Provide the (X, Y) coordinate of the cell's center where the given text is located.  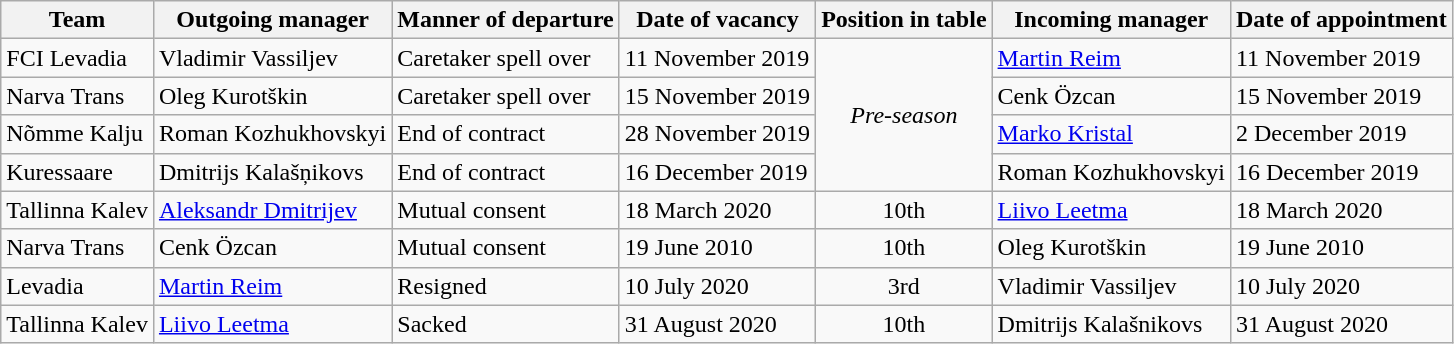
Manner of departure (506, 20)
Resigned (506, 286)
Nõmme Kalju (78, 134)
Kuressaare (78, 172)
Dmitrijs Kalašnikovs (1111, 324)
Dmitrijs Kalašņikovs (272, 172)
Incoming manager (1111, 20)
Marko Kristal (1111, 134)
Sacked (506, 324)
Team (78, 20)
2 December 2019 (1341, 134)
Date of appointment (1341, 20)
Outgoing manager (272, 20)
3rd (904, 286)
Date of vacancy (717, 20)
Position in table (904, 20)
28 November 2019 (717, 134)
Levadia (78, 286)
Aleksandr Dmitrijev (272, 210)
FCI Levadia (78, 58)
Pre-season (904, 115)
